Determine the (x, y) coordinate at the center of the cell enclosing the given text.  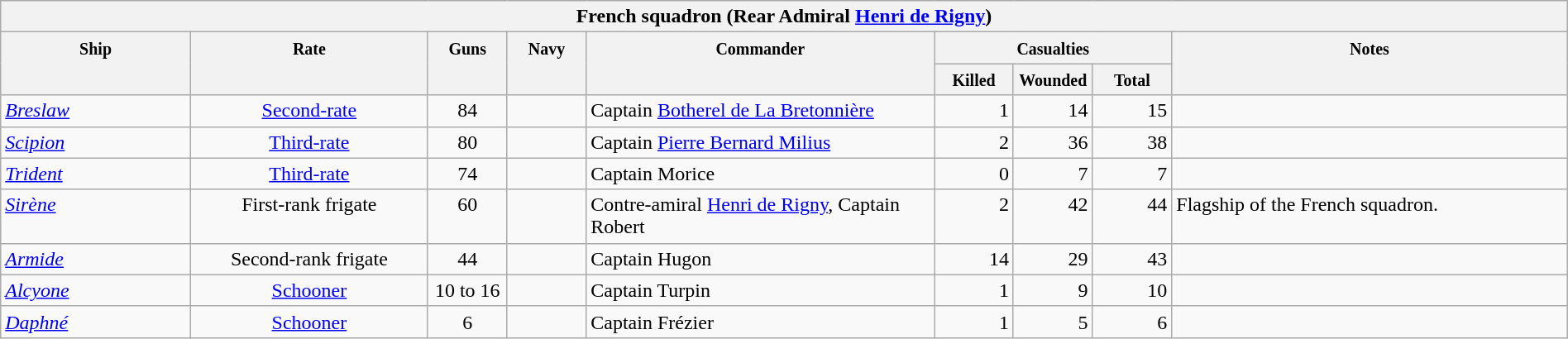
84 (467, 111)
Captain Turpin (761, 290)
Captain Botherel de La Bretonnière (761, 111)
Captain Morice (761, 174)
Commander (761, 64)
Wounded (1053, 79)
10 to 16 (467, 290)
15 (1132, 111)
Breslaw (96, 111)
74 (467, 174)
Second-rate (309, 111)
Guns (467, 64)
0 (974, 174)
French squadron (Rear Admiral Henri de Rigny) (784, 17)
36 (1053, 142)
Killed (974, 79)
Total (1132, 79)
Contre-amiral Henri de Rigny, Captain Robert (761, 217)
Second-rank frigate (309, 259)
43 (1132, 259)
Captain Pierre Bernard Milius (761, 142)
Flagship of the French squadron. (1370, 217)
Alcyone (96, 290)
Navy (547, 64)
60 (467, 217)
80 (467, 142)
42 (1053, 217)
Trident (96, 174)
38 (1132, 142)
29 (1053, 259)
10 (1132, 290)
Scipion (96, 142)
Notes (1370, 64)
Armide (96, 259)
Ship (96, 64)
First-rank frigate (309, 217)
Sirène (96, 217)
Daphné (96, 322)
Rate (309, 64)
Captain Hugon (761, 259)
5 (1053, 322)
9 (1053, 290)
Casualties (1054, 48)
Captain Frézier (761, 322)
